Capture the cell that displays the provided text and extract its [X, Y] central coordinate. 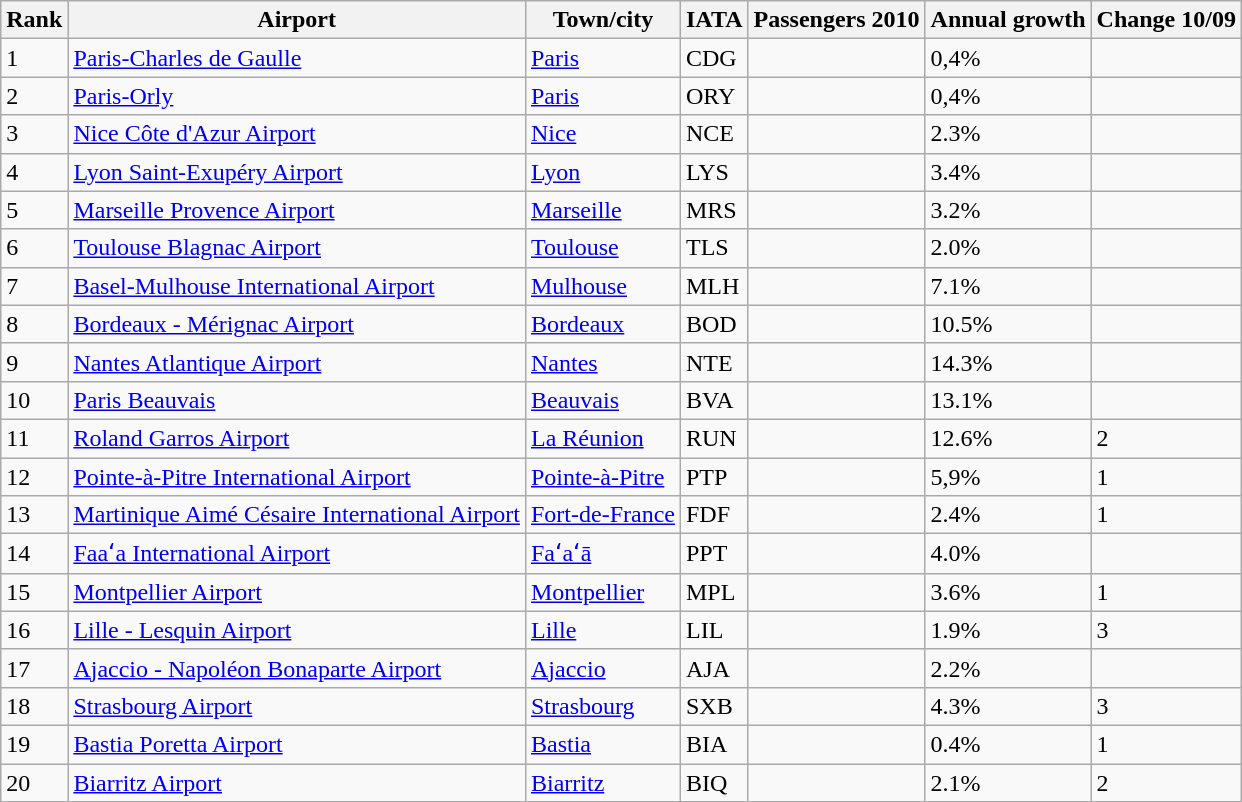
Strasbourg [602, 706]
2.2% [1008, 668]
Lyon [602, 172]
AJA [714, 668]
MLH [714, 286]
Faaʻa International Airport [297, 554]
Paris-Orly [297, 96]
IATA [714, 20]
Biarritz [602, 783]
CDG [714, 58]
14.3% [1008, 362]
Marseille Provence Airport [297, 210]
Biarritz Airport [297, 783]
20 [34, 783]
PTP [714, 477]
4.0% [1008, 554]
15 [34, 592]
FDF [714, 515]
3.4% [1008, 172]
8 [34, 324]
0.4% [1008, 744]
Toulouse [602, 248]
Passengers 2010 [836, 20]
13 [34, 515]
BOD [714, 324]
Marseille [602, 210]
La Réunion [602, 438]
Montpellier [602, 592]
12 [34, 477]
Beauvais [602, 400]
Strasbourg Airport [297, 706]
2.4% [1008, 515]
10.5% [1008, 324]
Town/city [602, 20]
4 [34, 172]
4.3% [1008, 706]
PPT [714, 554]
Nantes [602, 362]
BIA [714, 744]
Paris Beauvais [297, 400]
Lille [602, 630]
Ajaccio [602, 668]
Bordeaux - Mérignac Airport [297, 324]
3.2% [1008, 210]
Lille - Lesquin Airport [297, 630]
6 [34, 248]
Roland Garros Airport [297, 438]
NCE [714, 134]
Change 10/09 [1166, 20]
Bastia [602, 744]
12.6% [1008, 438]
LIL [714, 630]
Lyon Saint-Exupéry Airport [297, 172]
LYS [714, 172]
17 [34, 668]
18 [34, 706]
2.0% [1008, 248]
Paris-Charles de Gaulle [297, 58]
10 [34, 400]
SXB [714, 706]
Ajaccio - Napoléon Bonaparte Airport [297, 668]
5 [34, 210]
3.6% [1008, 592]
5,9% [1008, 477]
7 [34, 286]
1.9% [1008, 630]
BIQ [714, 783]
ORY [714, 96]
13.1% [1008, 400]
MRS [714, 210]
Nantes Atlantique Airport [297, 362]
Airport [297, 20]
7.1% [1008, 286]
Pointe-à-Pitre International Airport [297, 477]
Bordeaux [602, 324]
Montpellier Airport [297, 592]
16 [34, 630]
11 [34, 438]
Annual growth [1008, 20]
BVA [714, 400]
Faʻaʻā [602, 554]
2.3% [1008, 134]
TLS [714, 248]
Basel-Mulhouse International Airport [297, 286]
RUN [714, 438]
Pointe-à-Pitre [602, 477]
2.1% [1008, 783]
19 [34, 744]
Mulhouse [602, 286]
Rank [34, 20]
Nice [602, 134]
Bastia Poretta Airport [297, 744]
Fort-de-France [602, 515]
14 [34, 554]
Nice Côte d'Azur Airport [297, 134]
MPL [714, 592]
Toulouse Blagnac Airport [297, 248]
NTE [714, 362]
Martinique Aimé Césaire International Airport [297, 515]
9 [34, 362]
